From the cell containing the given text, extract its center point as (X, Y) coordinate. 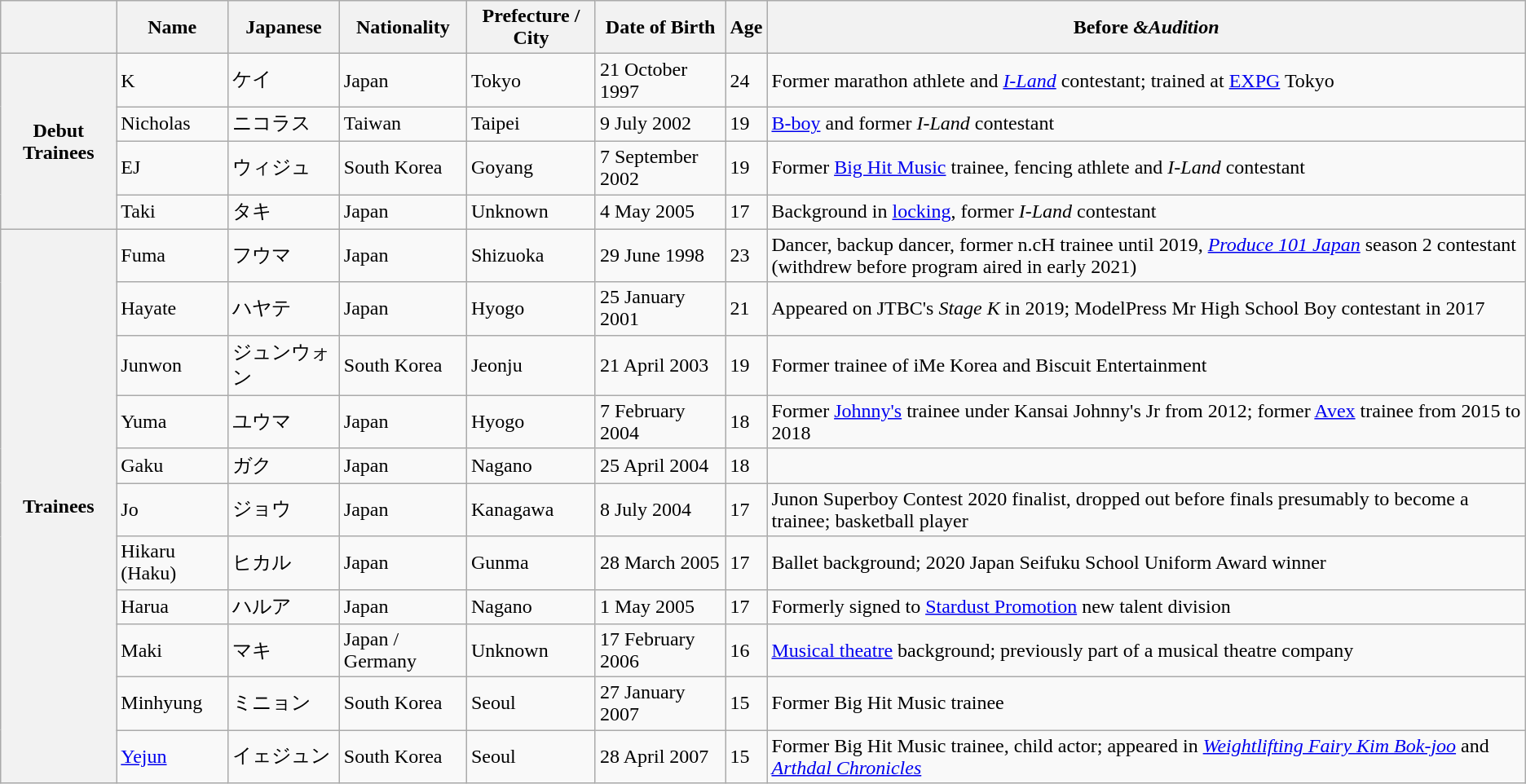
Taipei (531, 124)
B-boy and former I-Land contestant (1146, 124)
Jeonju (531, 365)
Harua (173, 606)
25 April 2004 (660, 466)
ニコラス (284, 124)
タキ (284, 212)
Yuma (173, 422)
ガク (284, 466)
Background in locking, former I-Land contestant (1146, 212)
Kanagawa (531, 510)
17 February 2006 (660, 650)
Tokyo (531, 80)
Gunma (531, 562)
イェジュン (284, 756)
Prefecture / City (531, 28)
Former marathon athlete and I-Land contestant; trained at EXPG Tokyo (1146, 80)
ジョウ (284, 510)
Taiwan (403, 124)
Hikaru (Haku) (173, 562)
ハヤテ (284, 308)
ジュンウォン (284, 365)
7 February 2004 (660, 422)
27 January 2007 (660, 704)
Name (173, 28)
Formerly signed to Stardust Promotion new talent division (1146, 606)
Former Big Hit Music trainee (1146, 704)
1 May 2005 (660, 606)
フウマ (284, 256)
21 (747, 308)
Taki (173, 212)
ミニョン (284, 704)
28 April 2007 (660, 756)
Yejun (173, 756)
Minhyung (173, 704)
29 June 1998 (660, 256)
ウィジュ (284, 168)
Jo (173, 510)
K (173, 80)
Debut Trainees (59, 142)
Shizuoka (531, 256)
ハルア (284, 606)
24 (747, 80)
21 April 2003 (660, 365)
21 October 1997 (660, 80)
23 (747, 256)
Fuma (173, 256)
25 January 2001 (660, 308)
Former Big Hit Music trainee, fencing athlete and I-Land contestant (1146, 168)
EJ (173, 168)
28 March 2005 (660, 562)
Age (747, 28)
Japan / Germany (403, 650)
マキ (284, 650)
Appeared on JTBC's Stage K in 2019; ModelPress Mr High School Boy contestant in 2017 (1146, 308)
Before &Audition (1146, 28)
8 July 2004 (660, 510)
ユウマ (284, 422)
Date of Birth (660, 28)
Dancer, backup dancer, former n.cH trainee until 2019, Produce 101 Japan season 2 contestant (withdrew before program aired in early 2021) (1146, 256)
Former Johnny's trainee under Kansai Johnny's Jr from 2012; former Avex trainee from 2015 to 2018 (1146, 422)
Nicholas (173, 124)
ヒカル (284, 562)
Gaku (173, 466)
Maki (173, 650)
ケイ (284, 80)
Nationality (403, 28)
7 September 2002 (660, 168)
Goyang (531, 168)
Junon Superboy Contest 2020 finalist, dropped out before finals presumably to become a trainee; basketball player (1146, 510)
Trainees (59, 506)
9 July 2002 (660, 124)
Ballet background; 2020 Japan Seifuku School Uniform Award winner (1146, 562)
4 May 2005 (660, 212)
Hayate (173, 308)
Junwon (173, 365)
Japanese (284, 28)
16 (747, 650)
Former Big Hit Music trainee, child actor; appeared in Weightlifting Fairy Kim Bok-joo and Arthdal Chronicles (1146, 756)
Former trainee of iMe Korea and Biscuit Entertainment (1146, 365)
Musical theatre background; previously part of a musical theatre company (1146, 650)
